Determine the [x, y] coordinate at the center of the cell enclosing the given text.  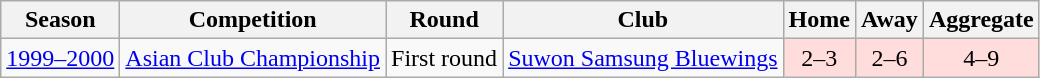
Round [444, 20]
Asian Club Championship [253, 58]
First round [444, 58]
2–6 [889, 58]
1999–2000 [60, 58]
Aggregate [981, 20]
Club [643, 20]
Season [60, 20]
Away [889, 20]
2–3 [819, 58]
Home [819, 20]
4–9 [981, 58]
Suwon Samsung Bluewings [643, 58]
Competition [253, 20]
